Output the (X, Y) coordinate of the center of the cell containing the given text.  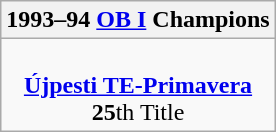
1993–94 OB I Champions (138, 20)
Újpesti TE-Primavera25th Title (138, 85)
